Locate the cell with the specified text and output its [X, Y] center coordinate. 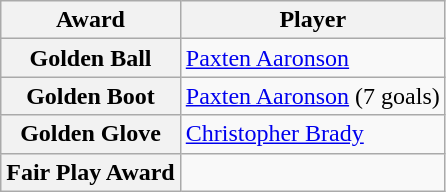
Paxten Aaronson (7 goals) [312, 96]
Golden Boot [91, 96]
Award [91, 20]
Paxten Aaronson [312, 58]
Golden Glove [91, 134]
Player [312, 20]
Fair Play Award [91, 172]
Christopher Brady [312, 134]
Golden Ball [91, 58]
